Capture the cell that displays the provided text and extract its (x, y) central coordinate. 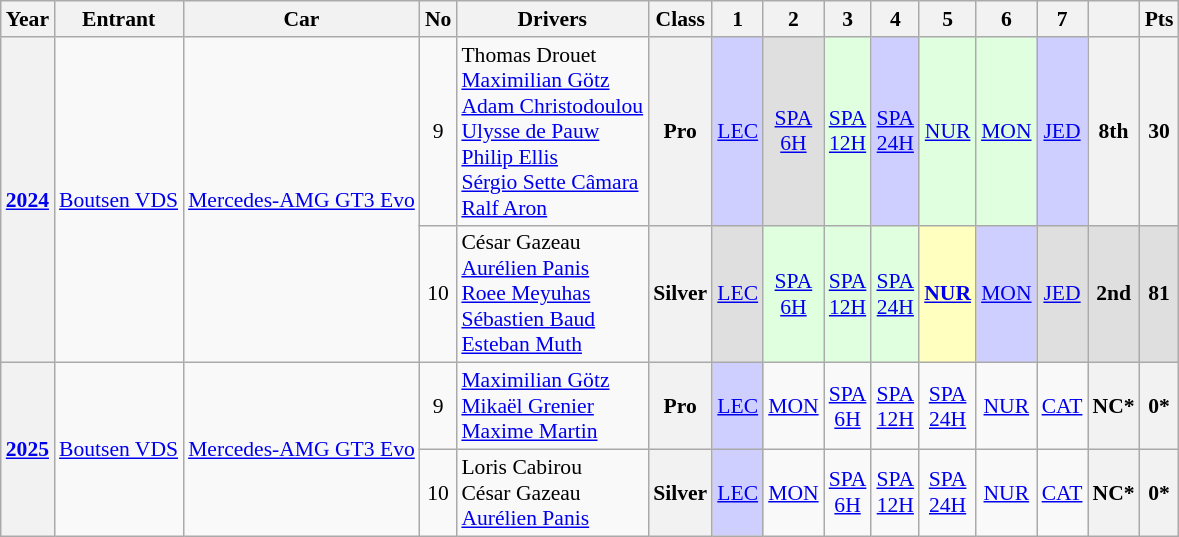
7 (1062, 19)
César Gazeau Aurélien Panis Roee Meyuhas Sébastien Baud Esteban Muth (552, 294)
2nd (1114, 294)
Maximilian Götz Mikaël Grenier Maxime Martin (552, 406)
30 (1160, 132)
Entrant (118, 19)
4 (895, 19)
3 (848, 19)
Pts (1160, 19)
Year (28, 19)
Class (680, 19)
2025 (28, 450)
6 (1006, 19)
1 (738, 19)
81 (1160, 294)
Drivers (552, 19)
2 (794, 19)
2024 (28, 200)
8th (1114, 132)
No (438, 19)
5 (948, 19)
Car (302, 19)
Thomas Drouet Maximilian Götz Adam Christodoulou Ulysse de Pauw Philip Ellis Sérgio Sette Câmara Ralf Aron (552, 132)
Loris Cabirou César Gazeau Aurélien Panis (552, 494)
